Determine the [x, y] coordinate at the center of the cell enclosing the given text.  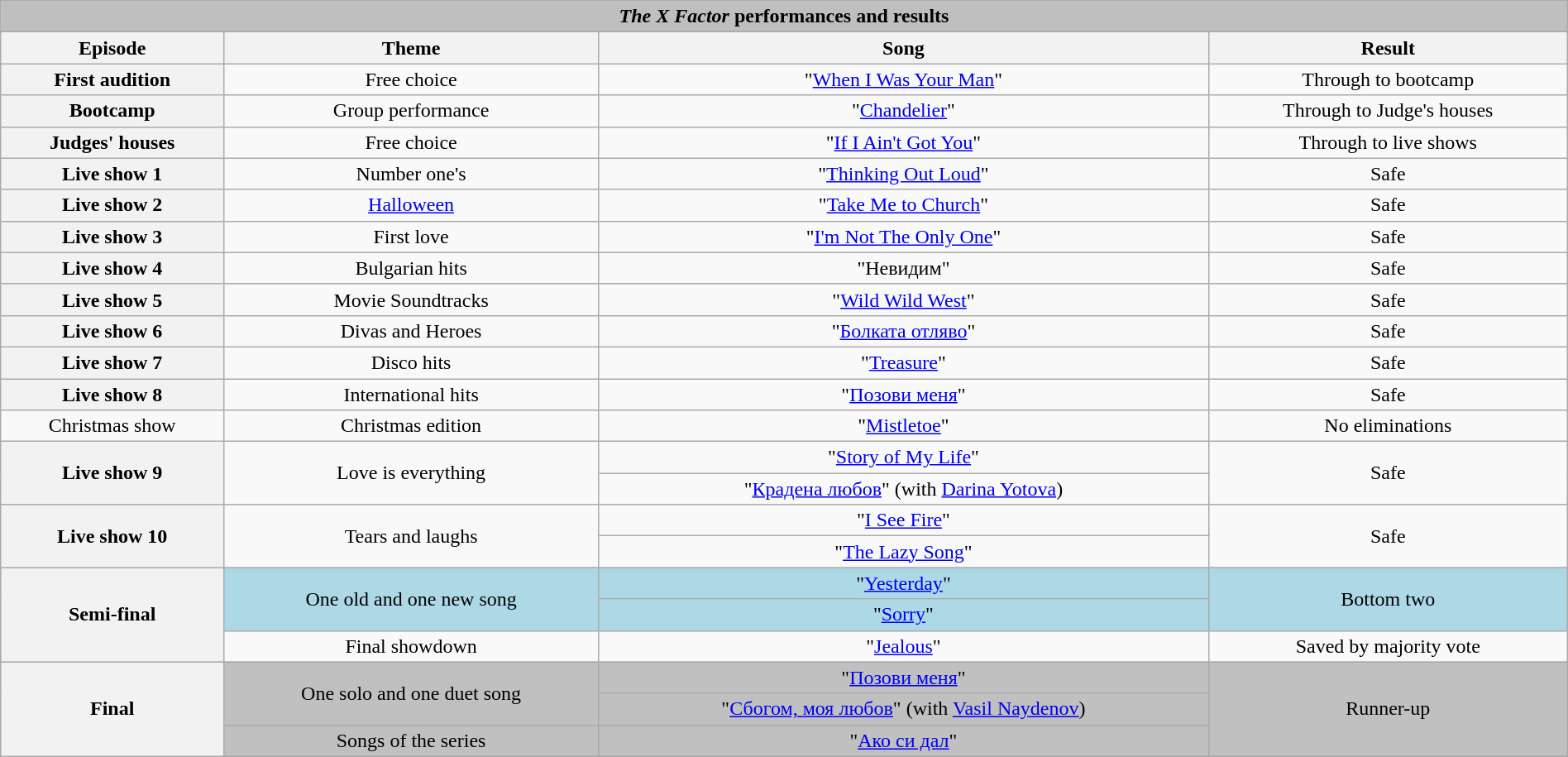
Semi-final [112, 615]
Through to bootcamp [1388, 79]
Judges' houses [112, 142]
"Thinking Out Loud" [904, 174]
Live show 9 [112, 473]
Bootcamp [112, 111]
Movie Soundtracks [412, 299]
"Wild Wild West" [904, 299]
No eliminations [1388, 426]
Result [1388, 48]
International hits [412, 395]
Christmas edition [412, 426]
"Ако си дал" [904, 740]
Live show 10 [112, 536]
"The Lazy Song" [904, 552]
Song [904, 48]
Disco hits [412, 362]
Live show 1 [112, 174]
"Jealous" [904, 646]
Live show 5 [112, 299]
Through to live shows [1388, 142]
"Mistletoe" [904, 426]
One old and one new song [412, 599]
"Невидим" [904, 268]
"Сбогом, моя любов" (with Vasil Naydenov) [904, 709]
"Story of My Life" [904, 458]
Final [112, 709]
Live show 7 [112, 362]
"Болката отляво" [904, 331]
"Sorry" [904, 615]
Live show 2 [112, 205]
Number one's [412, 174]
Runner-up [1388, 709]
Christmas show [112, 426]
One solo and one duet song [412, 693]
Love is everything [412, 473]
"When I Was Your Man" [904, 79]
Live show 3 [112, 237]
Group performance [412, 111]
Halloween [412, 205]
Songs of the series [412, 740]
Divas and Heroes [412, 331]
Live show 4 [112, 268]
First audition [112, 79]
Saved by majority vote [1388, 646]
"Yesterday" [904, 583]
Bottom two [1388, 599]
The X Factor performances and results [784, 17]
"I See Fire" [904, 520]
"If I Ain't Got You" [904, 142]
Live show 8 [112, 395]
"Treasure" [904, 362]
Episode [112, 48]
First love [412, 237]
"I'm Not The Only One" [904, 237]
"Chandelier" [904, 111]
"Take Me to Church" [904, 205]
Tears and laughs [412, 536]
Live show 6 [112, 331]
"Крадена любов" (with Darina Yotova) [904, 489]
Bulgarian hits [412, 268]
Final showdown [412, 646]
Theme [412, 48]
Through to Judge's houses [1388, 111]
